Locate the cell with the specified text and output its (x, y) center coordinate. 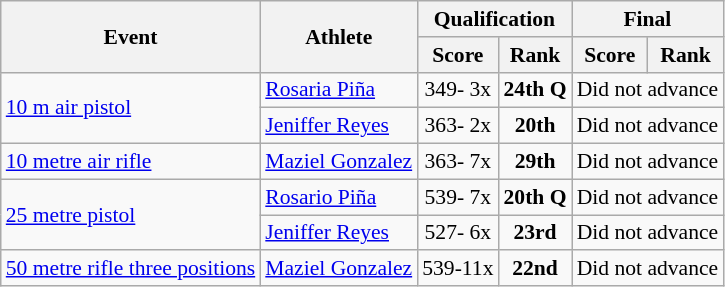
539- 7x (458, 197)
24th Q (534, 90)
29th (534, 162)
Rosario Piña (338, 197)
20th Q (534, 197)
Event (131, 36)
Final (648, 19)
23rd (534, 233)
50 metre rifle three positions (131, 269)
25 metre pistol (131, 214)
10 metre air rifle (131, 162)
363- 7x (458, 162)
Rosaria Piña (338, 90)
Qualification (494, 19)
22nd (534, 269)
Athlete (338, 36)
527- 6x (458, 233)
363- 2x (458, 126)
539-11x (458, 269)
20th (534, 126)
10 m air pistol (131, 108)
349- 3x (458, 90)
